For the text-containing cell, return its midpoint in (x, y) coordinate format. 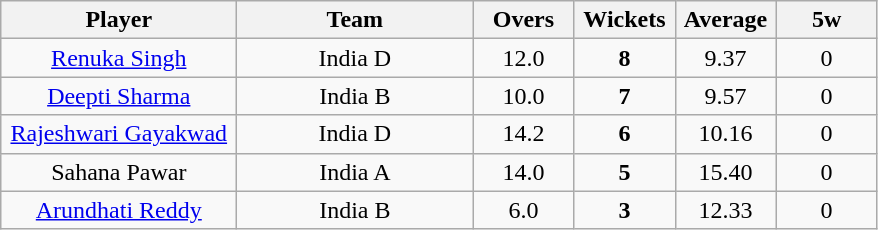
7 (624, 96)
6 (624, 134)
Deepti Sharma (119, 96)
15.40 (726, 172)
5 (624, 172)
Arundhati Reddy (119, 210)
12.33 (726, 210)
Sahana Pawar (119, 172)
3 (624, 210)
10.0 (524, 96)
Renuka Singh (119, 58)
10.16 (726, 134)
Rajeshwari Gayakwad (119, 134)
14.2 (524, 134)
14.0 (524, 172)
9.57 (726, 96)
8 (624, 58)
9.37 (726, 58)
Player (119, 20)
Team (355, 20)
India A (355, 172)
Average (726, 20)
5w (826, 20)
Overs (524, 20)
Wickets (624, 20)
12.0 (524, 58)
6.0 (524, 210)
